Search for the cell housing the specified text and yield its (x, y) center coordinate. 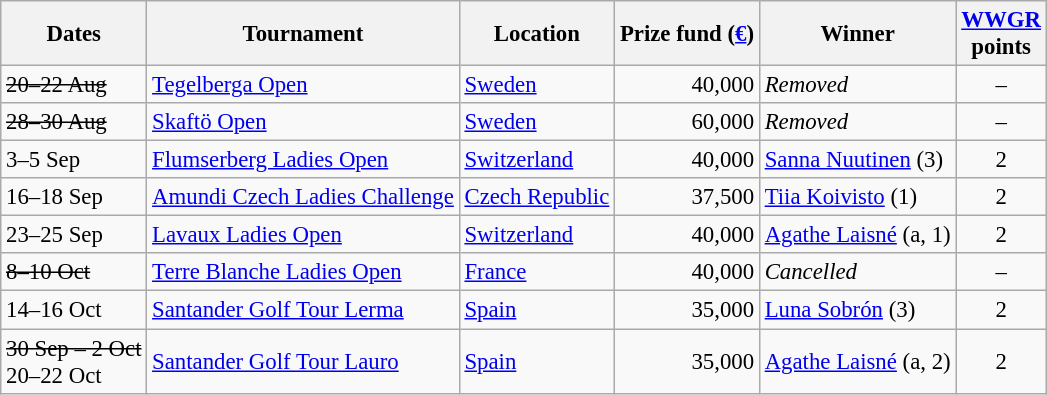
16–18 Sep (74, 197)
Location (536, 34)
28–30 Aug (74, 122)
20–22 Aug (74, 85)
Tegelberga Open (303, 85)
60,000 (688, 122)
Amundi Czech Ladies Challenge (303, 197)
Lavaux Ladies Open (303, 235)
Agathe Laisné (a, 1) (858, 235)
37,500 (688, 197)
Dates (74, 34)
14–16 Oct (74, 310)
Santander Golf Tour Lerma (303, 310)
Skaftö Open (303, 122)
Flumserberg Ladies Open (303, 160)
Terre Blanche Ladies Open (303, 273)
30 Sep – 2 Oct20–22 Oct (74, 362)
23–25 Sep (74, 235)
Cancelled (858, 273)
Prize fund (€) (688, 34)
Luna Sobrón (3) (858, 310)
Tournament (303, 34)
8–10 Oct (74, 273)
3–5 Sep (74, 160)
Santander Golf Tour Lauro (303, 362)
Sanna Nuutinen (3) (858, 160)
Agathe Laisné (a, 2) (858, 362)
France (536, 273)
Tiia Koivisto (1) (858, 197)
Winner (858, 34)
Czech Republic (536, 197)
WWGRpoints (1001, 34)
